Return the (X, Y) coordinate for the center point of the cell that contains the specified text.  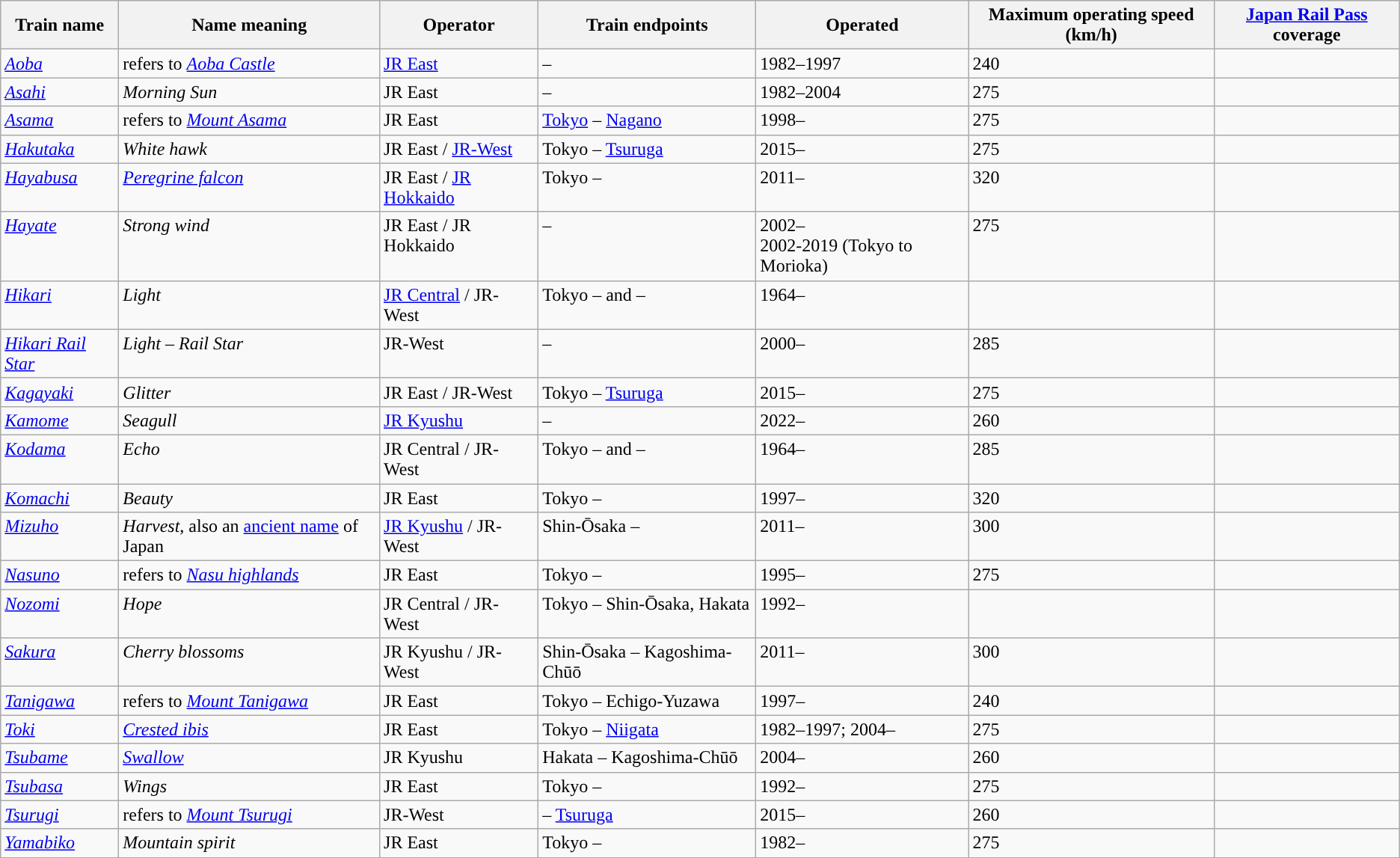
1982–1997; 2004– (862, 729)
Tokyo – Shin-Ōsaka, Hakata (648, 613)
Hayabusa (60, 187)
Train name (60, 25)
Peregrine falcon (250, 187)
Hikari (60, 305)
Japan Rail Pass coverage (1307, 25)
Tokyo – Niigata (648, 729)
Hakata – Kagoshima-Chūō (648, 758)
Cherry blossoms (250, 663)
1995– (862, 575)
Shin-Ōsaka – Kagoshima-Chūō (648, 663)
2000– (862, 353)
Seagull (250, 420)
refers to Nasu highlands (250, 575)
Tsubasa (60, 786)
Nozomi (60, 613)
refers to Aoba Castle (250, 64)
Echo (250, 459)
Operated (862, 25)
Glitter (250, 392)
refers to Mount Tsurugi (250, 815)
Toki (60, 729)
Train endpoints (648, 25)
Asama (60, 120)
Tokyo – Echigo-Yuzawa (648, 701)
Kodama (60, 459)
Light (250, 305)
1982–2004 (862, 92)
Hope (250, 613)
Shin-Ōsaka – (648, 537)
White hawk (250, 149)
Strong wind (250, 246)
Tsurugi (60, 815)
Swallow (250, 758)
Crested ibis (250, 729)
Tsubame (60, 758)
1982–1997 (862, 64)
Komachi (60, 497)
Tokyo – Nagano (648, 120)
2002–2002-2019 (Tokyo to Morioka) (862, 246)
2022– (862, 420)
Operator (459, 25)
Hikari Rail Star (60, 353)
Wings (250, 786)
Sakura (60, 663)
Beauty (250, 497)
Nasuno (60, 575)
1982– (862, 843)
refers to Mount Tanigawa (250, 701)
Aoba (60, 64)
Morning Sun (250, 92)
2004– (862, 758)
Harvest, also an ancient name of Japan (250, 537)
refers to Mount Asama (250, 120)
Mountain spirit (250, 843)
Yamabiko (60, 843)
Tanigawa (60, 701)
Asahi (60, 92)
Mizuho (60, 537)
Kagayaki (60, 392)
Name meaning (250, 25)
1998– (862, 120)
Hakutaka (60, 149)
Maximum operating speed (km/h) (1091, 25)
Hayate (60, 246)
Light – Rail Star (250, 353)
– Tsuruga (648, 815)
Kamome (60, 420)
